Output the (X, Y) coordinate of the center of the cell containing the given text.  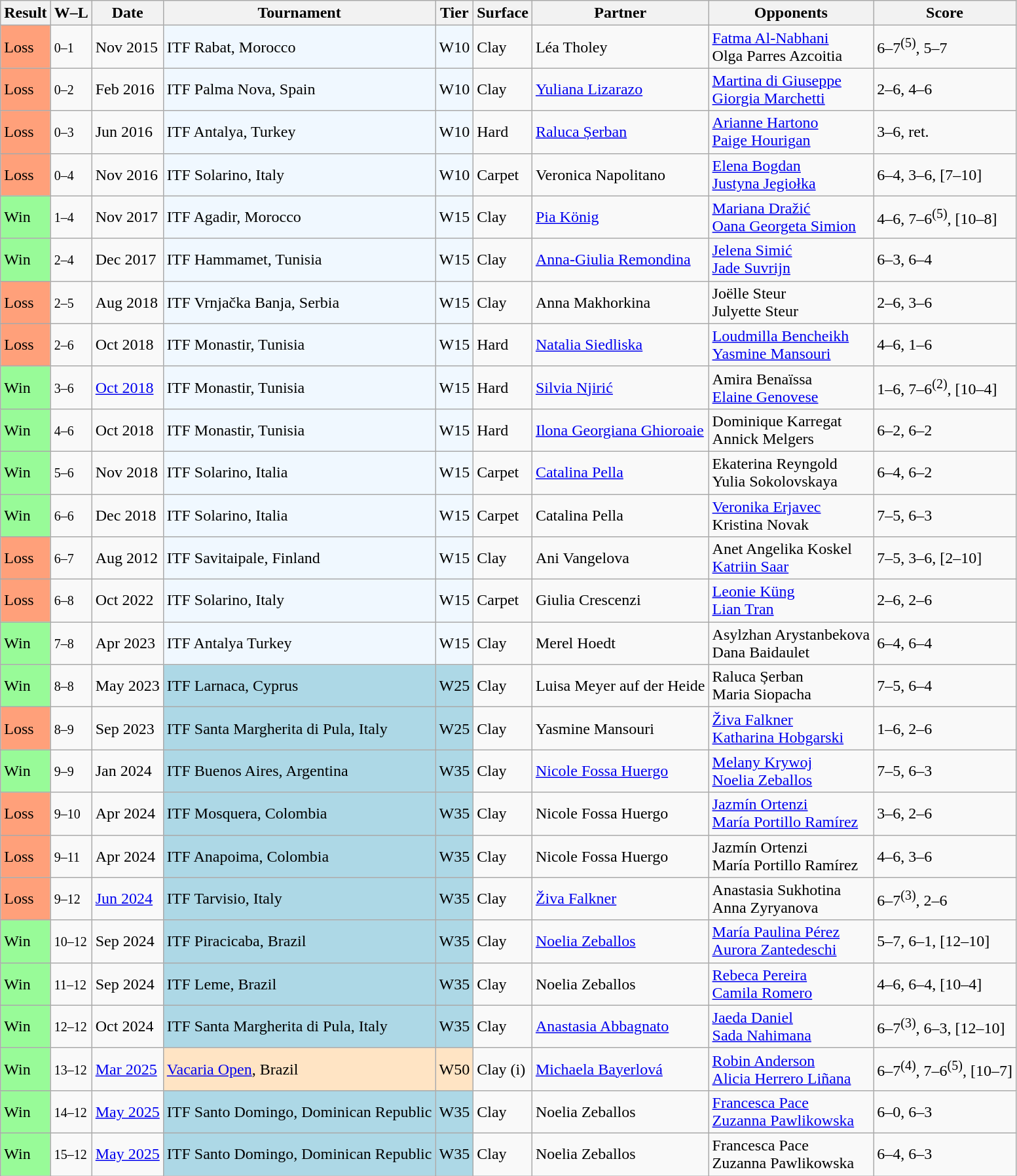
7–8 (71, 643)
Robin Anderson Alicia Herrero Liñana (791, 1069)
Melany Krywoj Noelia Zeballos (791, 771)
Amira Benaïssa Elaine Genovese (791, 388)
Leonie Küng Lian Tran (791, 601)
Anastasia Abbagnato (620, 1027)
W–L (71, 13)
4–6, 3–6 (945, 856)
2–6 (71, 344)
Yasmine Mansouri (620, 728)
6–7 (71, 558)
4–6 (71, 430)
5–7, 6–1, [12–10] (945, 942)
ITF Antalya Turkey (299, 643)
2–5 (71, 303)
6–7(3), 2–6 (945, 898)
W50 (454, 1069)
ITF Piracicaba, Brazil (299, 942)
6–4, 6–2 (945, 473)
Luisa Meyer auf der Heide (620, 686)
Veronika Erjavec Kristina Novak (791, 515)
Jelena Simić Jade Suvrijn (791, 259)
Giulia Crescenzi (620, 601)
Aug 2018 (127, 303)
Raluca Șerban (620, 132)
Anna Makhorkina (620, 303)
Anastasia Sukhotina Anna Zyryanova (791, 898)
13–12 (71, 1069)
6–2, 6–2 (945, 430)
2–6, 3–6 (945, 303)
1–4 (71, 217)
3–6, 2–6 (945, 813)
6–8 (71, 601)
2–6, 2–6 (945, 601)
Ekaterina Reyngold Yulia Sokolovskaya (791, 473)
Vacaria Open, Brazil (299, 1069)
4–6, 7–6(5), [10–8] (945, 217)
Sep 2023 (127, 728)
Mariana Dražić Oana Georgeta Simion (791, 217)
Živa Falkner Katharina Hobgarski (791, 728)
Partner (620, 13)
Jan 2024 (127, 771)
Jaeda Daniel Sada Nahimana (791, 1027)
9–10 (71, 813)
6–0, 6–3 (945, 1112)
4–6, 1–6 (945, 344)
Elena Bogdan Justyna Jegiołka (791, 174)
ITF Rabat, Morocco (299, 47)
ITF Savitaipale, Finland (299, 558)
ITF Leme, Brazil (299, 983)
ITF Mosquera, Colombia (299, 813)
11–12 (71, 983)
Merel Hoedt (620, 643)
Yuliana Lizarazo (620, 89)
12–12 (71, 1027)
Anna-Giulia Remondina (620, 259)
Oct 2024 (127, 1027)
Tier (454, 13)
Živa Falkner (620, 898)
Result (26, 13)
Loudmilla Bencheikh Yasmine Mansouri (791, 344)
Martina di Giuseppe Giorgia Marchetti (791, 89)
ITF Palma Nova, Spain (299, 89)
9–9 (71, 771)
Mar 2025 (127, 1069)
ITF Buenos Aires, Argentina (299, 771)
Joëlle Steur Julyette Steur (791, 303)
Surface (503, 13)
Nov 2015 (127, 47)
9–11 (71, 856)
ITF Agadir, Morocco (299, 217)
9–12 (71, 898)
Asylzhan Arystanbekova Dana Baidaulet (791, 643)
10–12 (71, 942)
Score (945, 13)
0–2 (71, 89)
Oct 2022 (127, 601)
Anet Angelika Koskel Katriin Saar (791, 558)
Ani Vangelova (620, 558)
Léa Tholey (620, 47)
1–6, 7–6(2), [10–4] (945, 388)
ITF Larnaca, Cyprus (299, 686)
6–7(4), 7–6(5), [10–7] (945, 1069)
2–6, 4–6 (945, 89)
0–4 (71, 174)
Date (127, 13)
0–3 (71, 132)
3–6, ret. (945, 132)
6–4, 6–3 (945, 1154)
Jun 2016 (127, 132)
14–12 (71, 1112)
Tournament (299, 13)
ITF Hammamet, Tunisia (299, 259)
Nov 2016 (127, 174)
6–7(3), 6–3, [12–10] (945, 1027)
Nov 2018 (127, 473)
Feb 2016 (127, 89)
Fatma Al-Nabhani Olga Parres Azcoitia (791, 47)
1–6, 2–6 (945, 728)
Nov 2017 (127, 217)
Opponents (791, 13)
Jun 2024 (127, 898)
May 2023 (127, 686)
Natalia Siedliska (620, 344)
7–5, 6–4 (945, 686)
ITF Anapoima, Colombia (299, 856)
0–1 (71, 47)
Michaela Bayerlová (620, 1069)
6–4, 6–4 (945, 643)
15–12 (71, 1154)
Dominique Karregat Annick Melgers (791, 430)
3–6 (71, 388)
8–9 (71, 728)
ITF Vrnjačka Banja, Serbia (299, 303)
Pia König (620, 217)
6–3, 6–4 (945, 259)
Rebeca Pereira Camila Romero (791, 983)
Clay (i) (503, 1069)
5–6 (71, 473)
Veronica Napolitano (620, 174)
6–7(5), 5–7 (945, 47)
6–4, 3–6, [7–10] (945, 174)
Ilona Georgiana Ghioroaie (620, 430)
Dec 2018 (127, 515)
Arianne Hartono Paige Hourigan (791, 132)
María Paulina Pérez Aurora Zantedeschi (791, 942)
Raluca Șerban Maria Siopacha (791, 686)
4–6, 6–4, [10–4] (945, 983)
Aug 2012 (127, 558)
ITF Antalya, Turkey (299, 132)
ITF Tarvisio, Italy (299, 898)
Silvia Njirić (620, 388)
8–8 (71, 686)
6–6 (71, 515)
Apr 2023 (127, 643)
7–5, 3–6, [2–10] (945, 558)
2–4 (71, 259)
Dec 2017 (127, 259)
